Locate the cell with the specified text and output its [x, y] center coordinate. 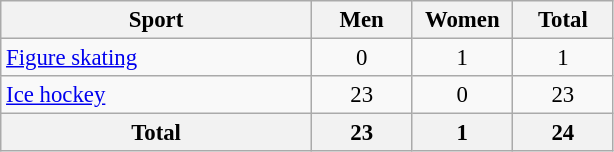
24 [564, 133]
Sport [156, 20]
Ice hockey [156, 95]
Men [362, 20]
Figure skating [156, 58]
Women [462, 20]
